Identify which cell holds the provided text, then report its [x, y] central coordinate. 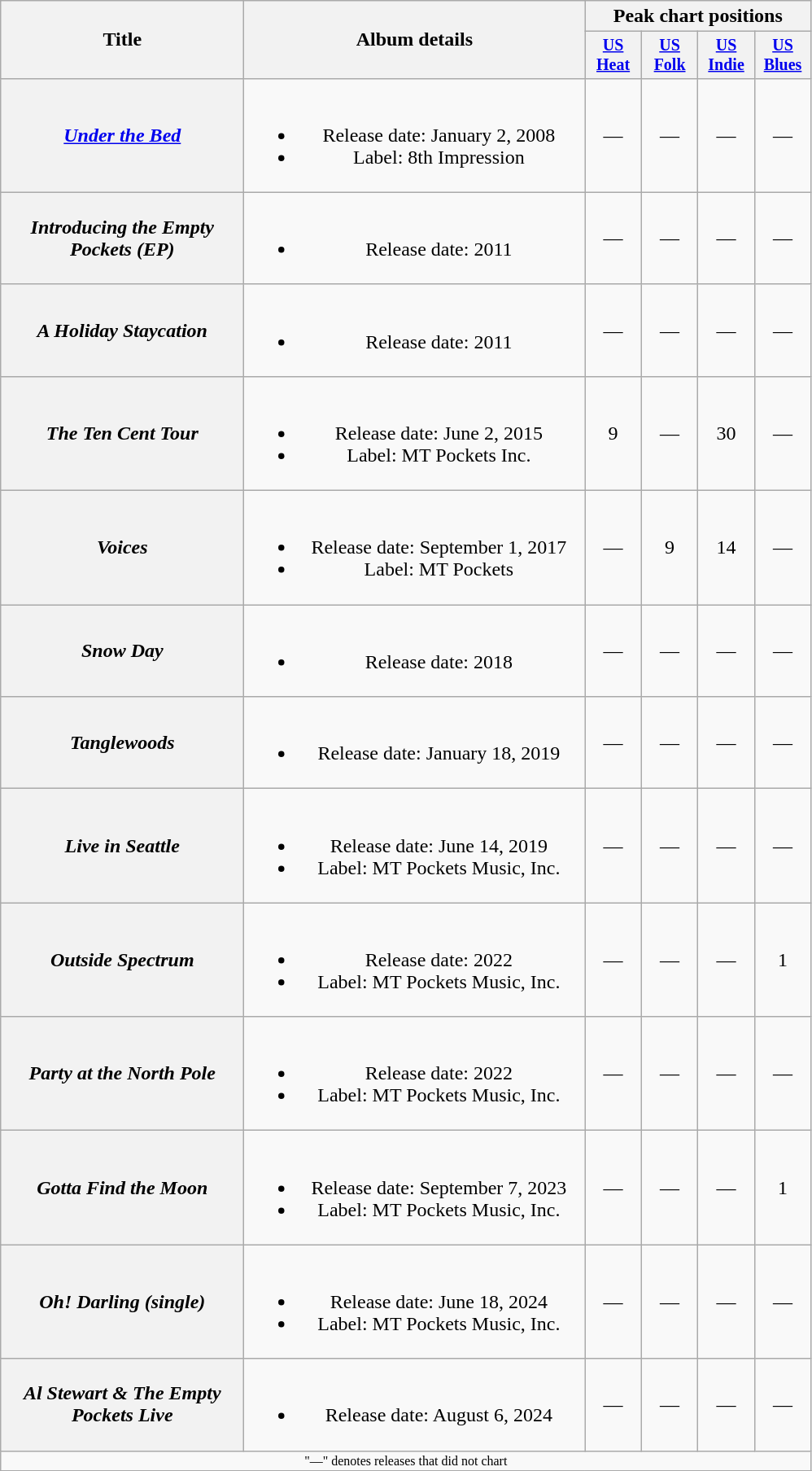
Peak chart positions [698, 16]
Voices [122, 548]
US Indie [726, 55]
US Blues [783, 55]
Release date: June 2, 2015Label: MT Pockets Inc. [415, 433]
US Heat [613, 55]
Tanglewoods [122, 742]
Release date: September 7, 2023Label: MT Pockets Music, Inc. [415, 1188]
Oh! Darling (single) [122, 1302]
US Folk [669, 55]
Outside Spectrum [122, 960]
14 [726, 548]
Al Stewart & The Empty Pockets Live [122, 1405]
Release date: January 18, 2019 [415, 742]
Release date: September 1, 2017Label: MT Pockets [415, 548]
Under the Bed [122, 135]
Party at the North Pole [122, 1074]
Album details [415, 40]
Release date: 2018 [415, 651]
"—" denotes releases that did not chart [406, 1460]
Release date: January 2, 2008Label: 8th Impression [415, 135]
The Ten Cent Tour [122, 433]
Gotta Find the Moon [122, 1188]
Release date: August 6, 2024 [415, 1405]
Live in Seattle [122, 846]
Snow Day [122, 651]
A Holiday Staycation [122, 331]
Release date: June 14, 2019Label: MT Pockets Music, Inc. [415, 846]
Title [122, 40]
Introducing the Empty Pockets (EP) [122, 238]
Release date: June 18, 2024Label: MT Pockets Music, Inc. [415, 1302]
30 [726, 433]
